Detect which cell encompasses the target text, then output its (x, y) center coordinate. 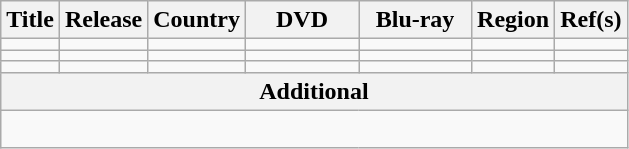
Blu-ray (416, 20)
Title (30, 20)
Region (514, 20)
Ref(s) (591, 20)
DVD (302, 20)
Additional (314, 91)
Country (197, 20)
Release (103, 20)
